Find where the given text appears and provide that cell's center as (x, y) coordinate. 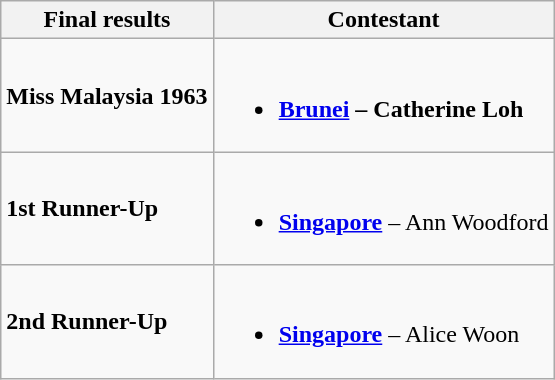
Singapore – Alice Woon (384, 322)
Brunei – Catherine Loh (384, 96)
Singapore – Ann Woodford (384, 208)
Final results (107, 20)
Contestant (384, 20)
1st Runner-Up (107, 208)
Miss Malaysia 1963 (107, 96)
2nd Runner-Up (107, 322)
